Output the [X, Y] coordinate of the center of the cell containing the given text.  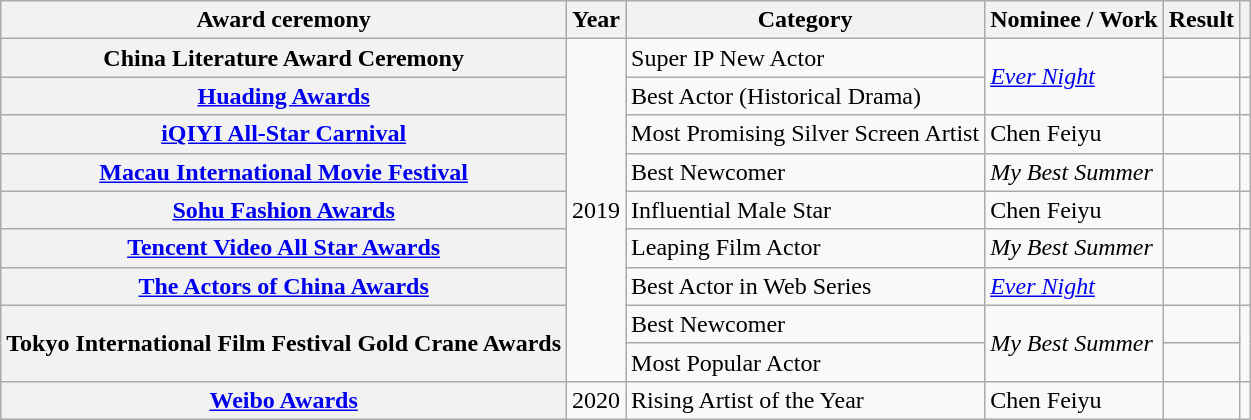
Weibo Awards [284, 400]
Leaping Film Actor [806, 248]
iQIYI All-Star Carnival [284, 134]
Rising Artist of the Year [806, 400]
Tencent Video All Star Awards [284, 248]
Macau International Movie Festival [284, 172]
Year [596, 20]
Tokyo International Film Festival Gold Crane Awards [284, 343]
Category [806, 20]
The Actors of China Awards [284, 286]
Best Actor (Historical Drama) [806, 96]
Super IP New Actor [806, 58]
Best Actor in Web Series [806, 286]
Award ceremony [284, 20]
Huading Awards [284, 96]
Most Popular Actor [806, 362]
Nominee / Work [1074, 20]
Most Promising Silver Screen Artist [806, 134]
Influential Male Star [806, 210]
2019 [596, 210]
2020 [596, 400]
Result [1201, 20]
China Literature Award Ceremony [284, 58]
Sohu Fashion Awards [284, 210]
